Determine the [x, y] coordinate at the center of the cell enclosing the given text.  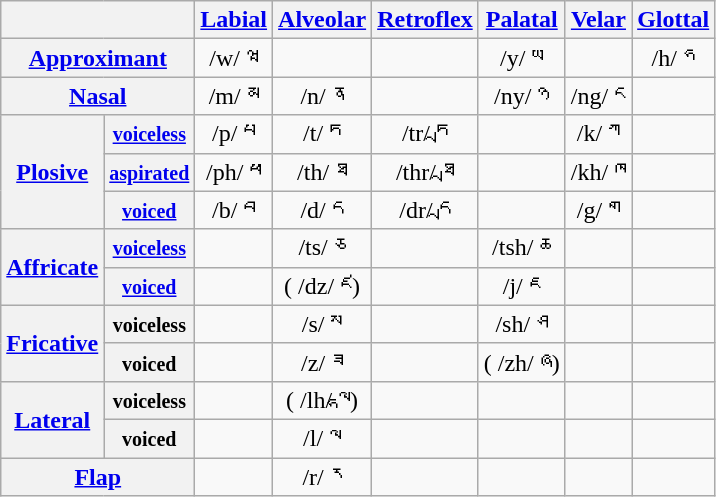
/h/ ཧ [674, 58]
Lateral [52, 419]
/l/ ལ [322, 438]
Velar [598, 20]
Palatal [522, 20]
Alveolar [322, 20]
/g/ ག [598, 210]
/b/ བ [234, 210]
/thr/ ཐྲ [426, 172]
/m/ མ [234, 96]
/n/ ན [322, 96]
/j/ ཇ [522, 286]
/ny/ ཉ [522, 96]
( /zh/ ཞ) [522, 362]
/sh/ ཤ [522, 324]
Glottal [674, 20]
Nasal [98, 96]
Fricative [52, 343]
/tsh/ ཆ [522, 248]
/p/ པ [234, 134]
/tr/ ཏྲ [426, 134]
/ng/ ང [598, 96]
Retroflex [426, 20]
/k/ ཀ [598, 134]
/th/ ཐ [322, 172]
/y/ ཡ [522, 58]
/d/ ད [322, 210]
Flap [98, 477]
/r/ ར [322, 477]
/kh/ ཁ [598, 172]
Approximant [98, 58]
( /dz/ ཛ) [322, 286]
/dr/ དྲ [426, 210]
/ph/ ཕ [234, 172]
Labial [234, 20]
Plosive [52, 172]
/w/ ཝ [234, 58]
Affricate [52, 267]
/z/ ཟ [322, 362]
/s/ ས [322, 324]
( /lh/ ལྷ) [322, 400]
/t/ ཏ [322, 134]
aspirated [150, 172]
/ts/ ཅ [322, 248]
